Detect which cell encompasses the target text, then output its [X, Y] center coordinate. 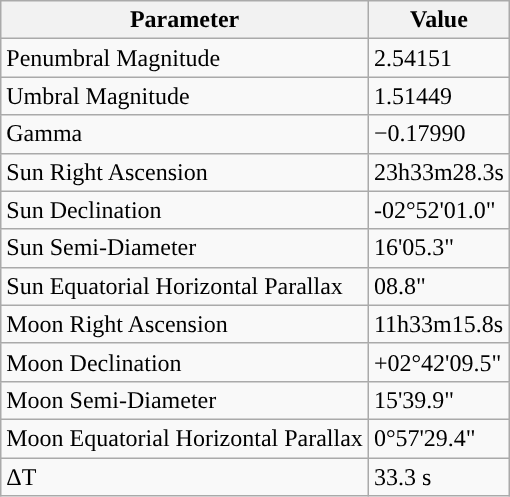
+02°42'09.5" [438, 362]
16'05.3" [438, 248]
Value [438, 20]
−0.17990 [438, 134]
15'39.9" [438, 400]
33.3 s [438, 477]
1.51449 [438, 96]
ΔT [185, 477]
Moon Declination [185, 362]
11h33m15.8s [438, 324]
Moon Right Ascension [185, 324]
-02°52'01.0" [438, 210]
Sun Equatorial Horizontal Parallax [185, 286]
08.8" [438, 286]
Sun Semi-Diameter [185, 248]
Sun Right Ascension [185, 172]
Sun Declination [185, 210]
Penumbral Magnitude [185, 58]
Moon Semi-Diameter [185, 400]
23h33m28.3s [438, 172]
2.54151 [438, 58]
Gamma [185, 134]
0°57'29.4" [438, 438]
Umbral Magnitude [185, 96]
Parameter [185, 20]
Moon Equatorial Horizontal Parallax [185, 438]
